Provide the [X, Y] coordinate of the cell's center where the given text is located.  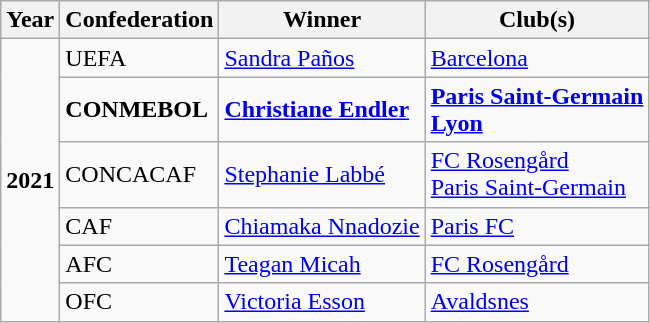
Sandra Paños [322, 58]
AFC [140, 264]
Confederation [140, 20]
Avaldsnes [537, 302]
CONCACAF [140, 174]
FC Rosengård [537, 264]
Christiane Endler [322, 110]
Club(s) [537, 20]
Barcelona [537, 58]
Victoria Esson [322, 302]
2021 [30, 180]
Paris FC [537, 226]
CONMEBOL [140, 110]
UEFA [140, 58]
Chiamaka Nnadozie [322, 226]
Paris Saint-Germain Lyon [537, 110]
OFC [140, 302]
Teagan Micah [322, 264]
Stephanie Labbé [322, 174]
Winner [322, 20]
FC Rosengård Paris Saint-Germain [537, 174]
Year [30, 20]
CAF [140, 226]
